Extract the (X, Y) coordinate from the center of the cell holding the provided text.  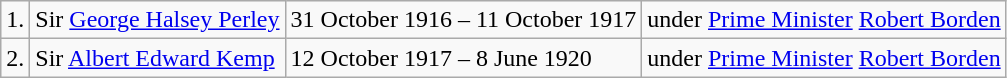
Sir Albert Edward Kemp (158, 58)
2. (16, 58)
Sir George Halsey Perley (158, 20)
31 October 1916 – 11 October 1917 (464, 20)
1. (16, 20)
12 October 1917 – 8 June 1920 (464, 58)
